Extract the (x, y) coordinate from the center of the cell holding the provided text.  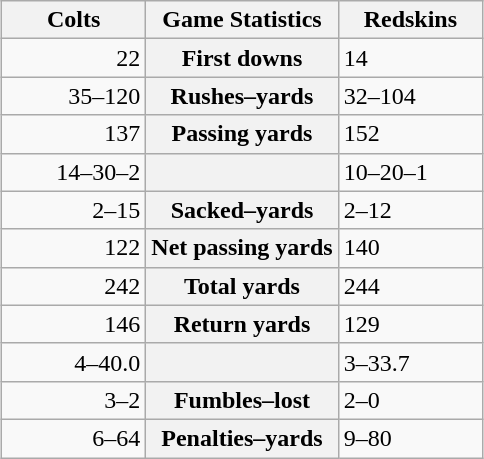
10–20–1 (410, 172)
32–104 (410, 96)
2–0 (410, 400)
122 (73, 248)
3–33.7 (410, 362)
152 (410, 134)
129 (410, 324)
2–15 (73, 210)
9–80 (410, 438)
6–64 (73, 438)
140 (410, 248)
244 (410, 286)
3–2 (73, 400)
2–12 (410, 210)
Game Statistics (242, 20)
Rushes–yards (242, 96)
22 (73, 58)
14 (410, 58)
Net passing yards (242, 248)
Return yards (242, 324)
Sacked–yards (242, 210)
Redskins (410, 20)
242 (73, 286)
Penalties–yards (242, 438)
Passing yards (242, 134)
137 (73, 134)
Colts (73, 20)
14–30–2 (73, 172)
Fumbles–lost (242, 400)
First downs (242, 58)
Total yards (242, 286)
146 (73, 324)
35–120 (73, 96)
4–40.0 (73, 362)
